Return the (X, Y) coordinate for the center point of the cell that contains the specified text.  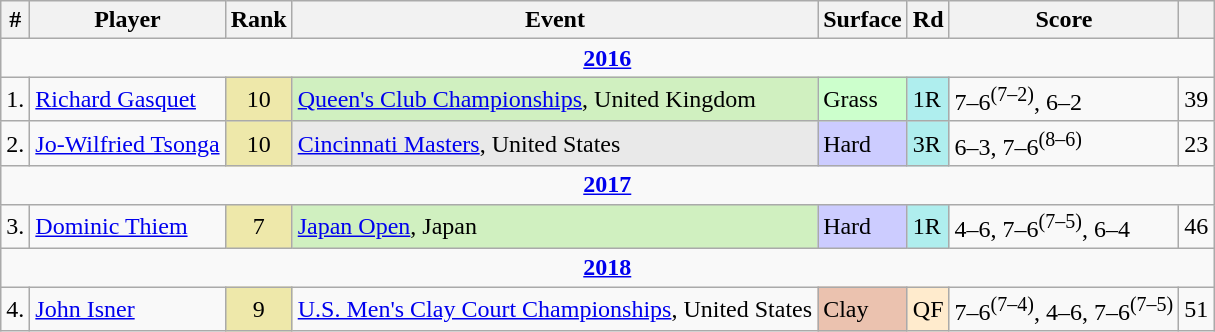
Rank (258, 20)
46 (1196, 226)
Queen's Club Championships, United Kingdom (554, 100)
2018 (608, 268)
Jo-Wilfried Tsonga (128, 144)
3. (16, 226)
Richard Gasquet (128, 100)
6–3, 7–6(8–6) (1064, 144)
# (16, 20)
QF (928, 310)
Cincinnati Masters, United States (554, 144)
9 (258, 310)
Japan Open, Japan (554, 226)
Surface (863, 20)
7–6(7–2), 6–2 (1064, 100)
2017 (608, 185)
4–6, 7–6(7–5), 6–4 (1064, 226)
Score (1064, 20)
2016 (608, 58)
Rd (928, 20)
3R (928, 144)
Event (554, 20)
John Isner (128, 310)
7–6(7–4), 4–6, 7–6(7–5) (1064, 310)
39 (1196, 100)
4. (16, 310)
Dominic Thiem (128, 226)
Clay (863, 310)
Grass (863, 100)
23 (1196, 144)
51 (1196, 310)
Player (128, 20)
U.S. Men's Clay Court Championships, United States (554, 310)
1. (16, 100)
2. (16, 144)
7 (258, 226)
